Scan for the cell matching the given text and deliver its (X, Y) coordinate at center. 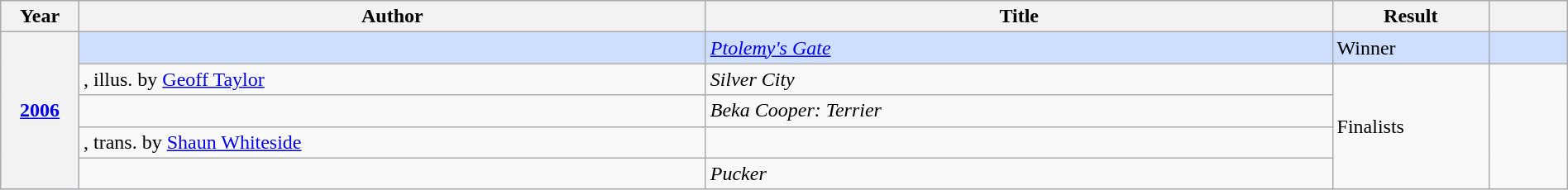
, trans. by Shaun Whiteside (392, 142)
Author (392, 17)
Title (1019, 17)
Result (1411, 17)
Beka Cooper: Terrier (1019, 111)
Pucker (1019, 173)
Finalists (1411, 126)
Winner (1411, 48)
2006 (40, 111)
Ptolemy's Gate (1019, 48)
, illus. by Geoff Taylor (392, 79)
Year (40, 17)
Silver City (1019, 79)
